For the text-containing cell, return its midpoint in [X, Y] coordinate format. 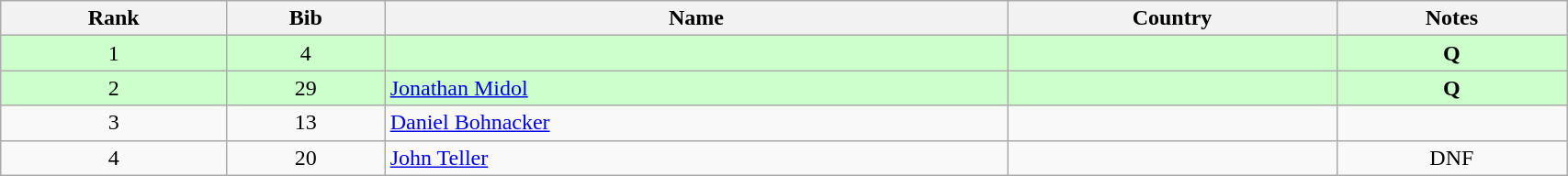
Country [1172, 18]
Bib [307, 18]
29 [307, 88]
1 [114, 53]
Daniel Bohnacker [696, 123]
3 [114, 123]
Jonathan Midol [696, 88]
Name [696, 18]
John Teller [696, 158]
Rank [114, 18]
Notes [1451, 18]
20 [307, 158]
13 [307, 123]
DNF [1451, 158]
2 [114, 88]
